Scan for the cell matching the given text and deliver its (X, Y) coordinate at center. 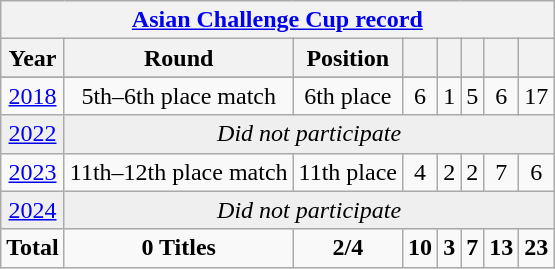
17 (536, 96)
2/4 (348, 248)
23 (536, 248)
Total (33, 248)
13 (502, 248)
5th–6th place match (178, 96)
2018 (33, 96)
4 (420, 172)
Year (33, 58)
2023 (33, 172)
2022 (33, 134)
6th place (348, 96)
3 (450, 248)
10 (420, 248)
Round (178, 58)
5 (472, 96)
0 Titles (178, 248)
11th place (348, 172)
Position (348, 58)
11th–12th place match (178, 172)
2024 (33, 210)
Asian Challenge Cup record (278, 20)
1 (450, 96)
